Find where the given text appears and provide that cell's center as [x, y] coordinate. 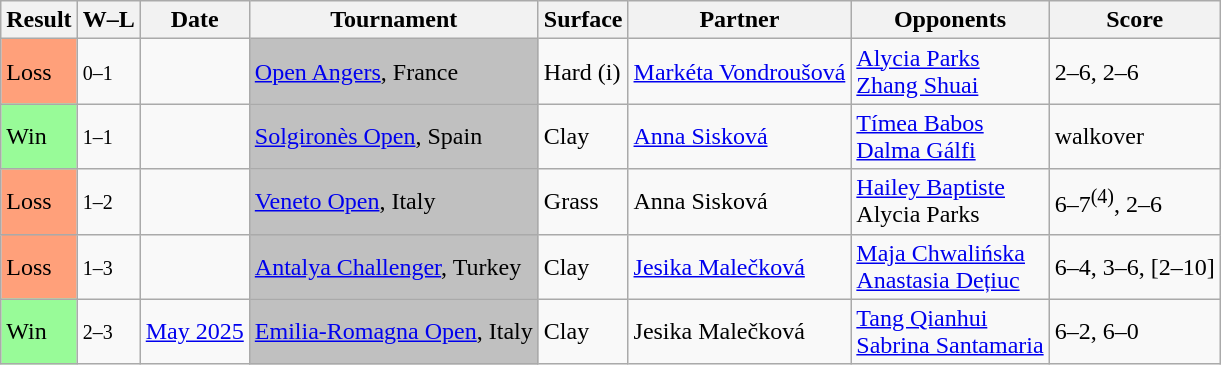
2–3 [108, 332]
1–1 [108, 136]
Maja Chwalińska Anastasia Dețiuc [950, 266]
W–L [108, 20]
Tímea Babos Dalma Gálfi [950, 136]
6–2, 6–0 [1134, 332]
Tang Qianhui Sabrina Santamaria [950, 332]
Open Angers, France [394, 72]
1–3 [108, 266]
1–2 [108, 202]
Veneto Open, Italy [394, 202]
Alycia Parks Zhang Shuai [950, 72]
Partner [740, 20]
Grass [583, 202]
Antalya Challenger, Turkey [394, 266]
0–1 [108, 72]
Date [194, 20]
Hard (i) [583, 72]
Score [1134, 20]
2–6, 2–6 [1134, 72]
walkover [1134, 136]
Markéta Vondroušová [740, 72]
Solgironès Open, Spain [394, 136]
Surface [583, 20]
Emilia-Romagna Open, Italy [394, 332]
6–7(4), 2–6 [1134, 202]
Result [39, 20]
Opponents [950, 20]
Tournament [394, 20]
6–4, 3–6, [2–10] [1134, 266]
May 2025 [194, 332]
Hailey Baptiste Alycia Parks [950, 202]
